Scan for the cell matching the given text and deliver its [x, y] coordinate at center. 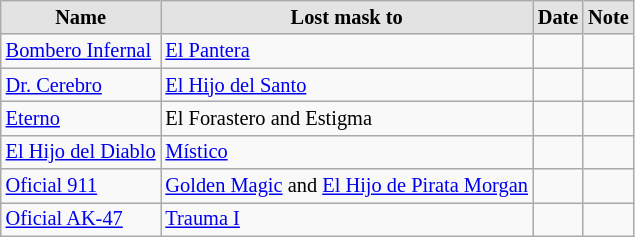
Oficial 911 [81, 186]
Místico [346, 152]
Oficial AK-47 [81, 219]
El Hijo del Santo [346, 85]
Dr. Cerebro [81, 85]
El Hijo del Diablo [81, 152]
Eterno [81, 118]
Note [608, 17]
El Forastero and Estigma [346, 118]
Lost mask to [346, 17]
Golden Magic and El Hijo de Pirata Morgan [346, 186]
Name [81, 17]
Date [558, 17]
El Pantera [346, 51]
Bombero Infernal [81, 51]
Trauma I [346, 219]
